Find where the given text appears and provide that cell's center as [x, y] coordinate. 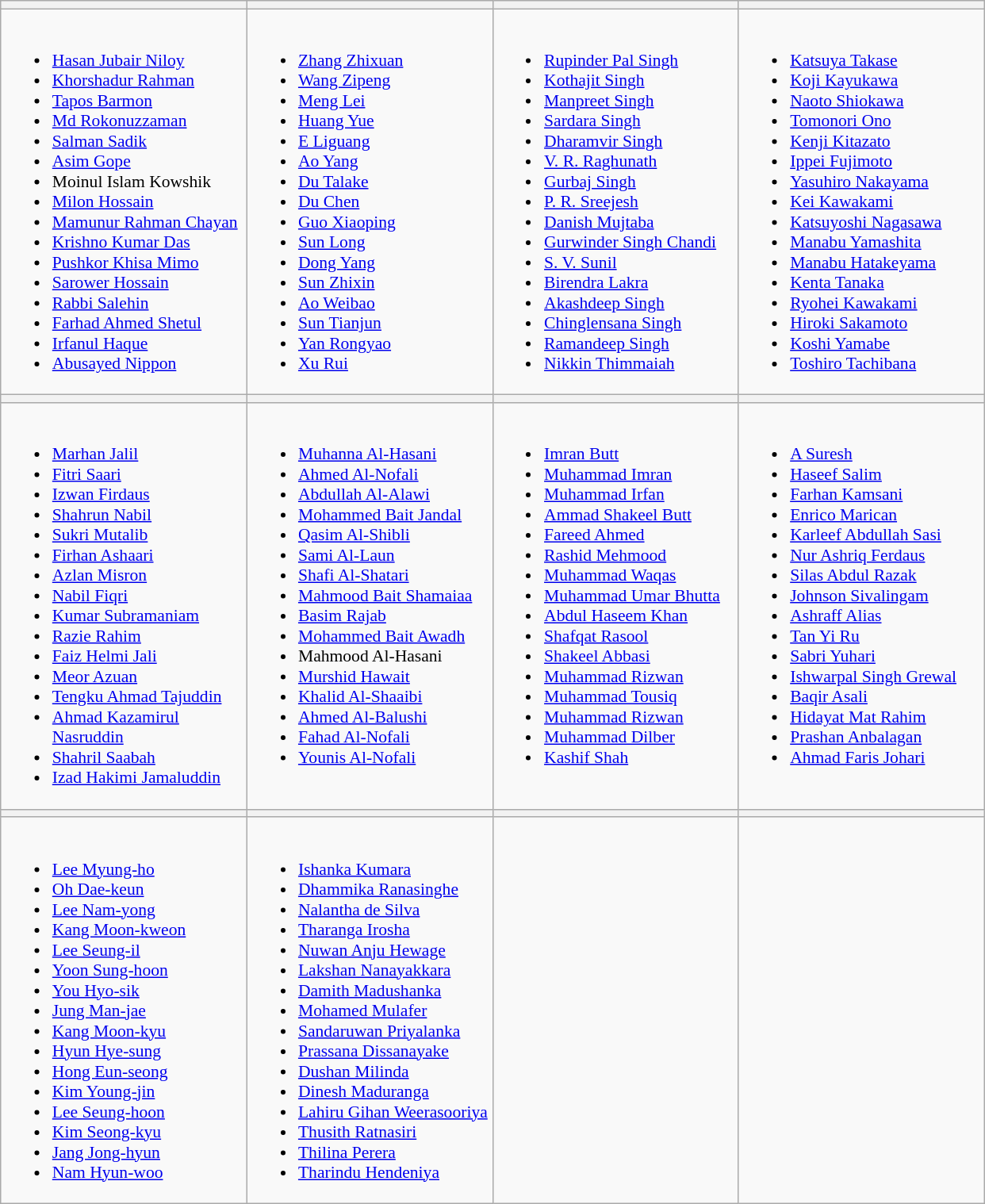
Zhang ZhixuanWang ZipengMeng LeiHuang YueE LiguangAo YangDu TalakeDu ChenGuo XiaopingSun LongDong YangSun ZhixinAo WeibaoSun TianjunYan RongyaoXu Rui [370, 201]
